Scan for the cell matching the given text and deliver its [X, Y] coordinate at center. 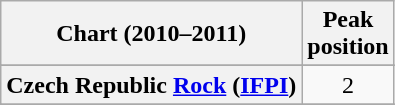
Czech Republic Rock (IFPI) [152, 85]
Chart (2010–2011) [152, 34]
Peakposition [348, 34]
2 [348, 85]
